Return the (X, Y) coordinate for the center point of the cell that contains the specified text.  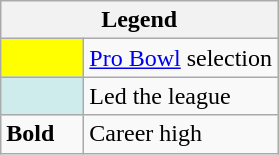
Career high (181, 134)
Bold (42, 134)
Led the league (181, 96)
Pro Bowl selection (181, 58)
Legend (140, 20)
